Search for the cell housing the specified text and yield its (x, y) center coordinate. 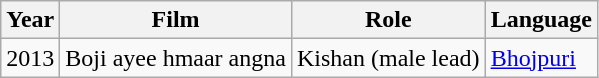
Year (30, 20)
Boji ayee hmaar angna (176, 58)
Bhojpuri (541, 58)
2013 (30, 58)
Film (176, 20)
Language (541, 20)
Kishan (male lead) (388, 58)
Role (388, 20)
